Search for the cell housing the specified text and yield its (X, Y) center coordinate. 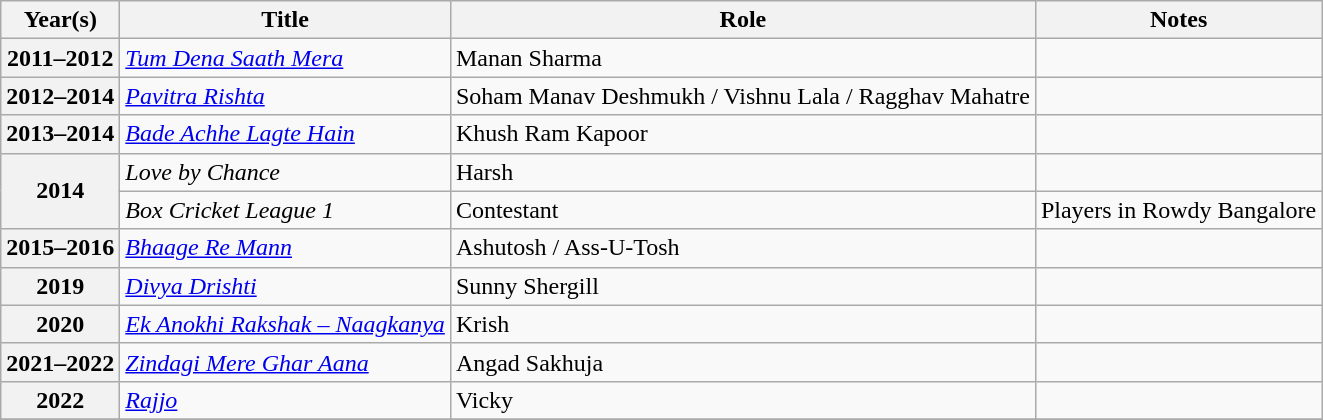
Manan Sharma (742, 58)
2011–2012 (60, 58)
Notes (1178, 20)
Love by Chance (286, 172)
Ashutosh / Ass-U-Tosh (742, 248)
Angad Sakhuja (742, 362)
2022 (60, 400)
Divya Drishti (286, 286)
2015–2016 (60, 248)
Vicky (742, 400)
Players in Rowdy Bangalore (1178, 210)
Rajjo (286, 400)
Ek Anokhi Rakshak – Naagkanya (286, 324)
Khush Ram Kapoor (742, 134)
Krish (742, 324)
Sunny Shergill (742, 286)
2020 (60, 324)
Role (742, 20)
Title (286, 20)
2021–2022 (60, 362)
2013–2014 (60, 134)
Year(s) (60, 20)
Zindagi Mere Ghar Aana (286, 362)
Harsh (742, 172)
2019 (60, 286)
2014 (60, 191)
Contestant (742, 210)
Bade Achhe Lagte Hain (286, 134)
Pavitra Rishta (286, 96)
Bhaage Re Mann (286, 248)
Soham Manav Deshmukh / Vishnu Lala / Ragghav Mahatre (742, 96)
2012–2014 (60, 96)
Box Cricket League 1 (286, 210)
Tum Dena Saath Mera (286, 58)
